Search for the cell housing the specified text and yield its [X, Y] center coordinate. 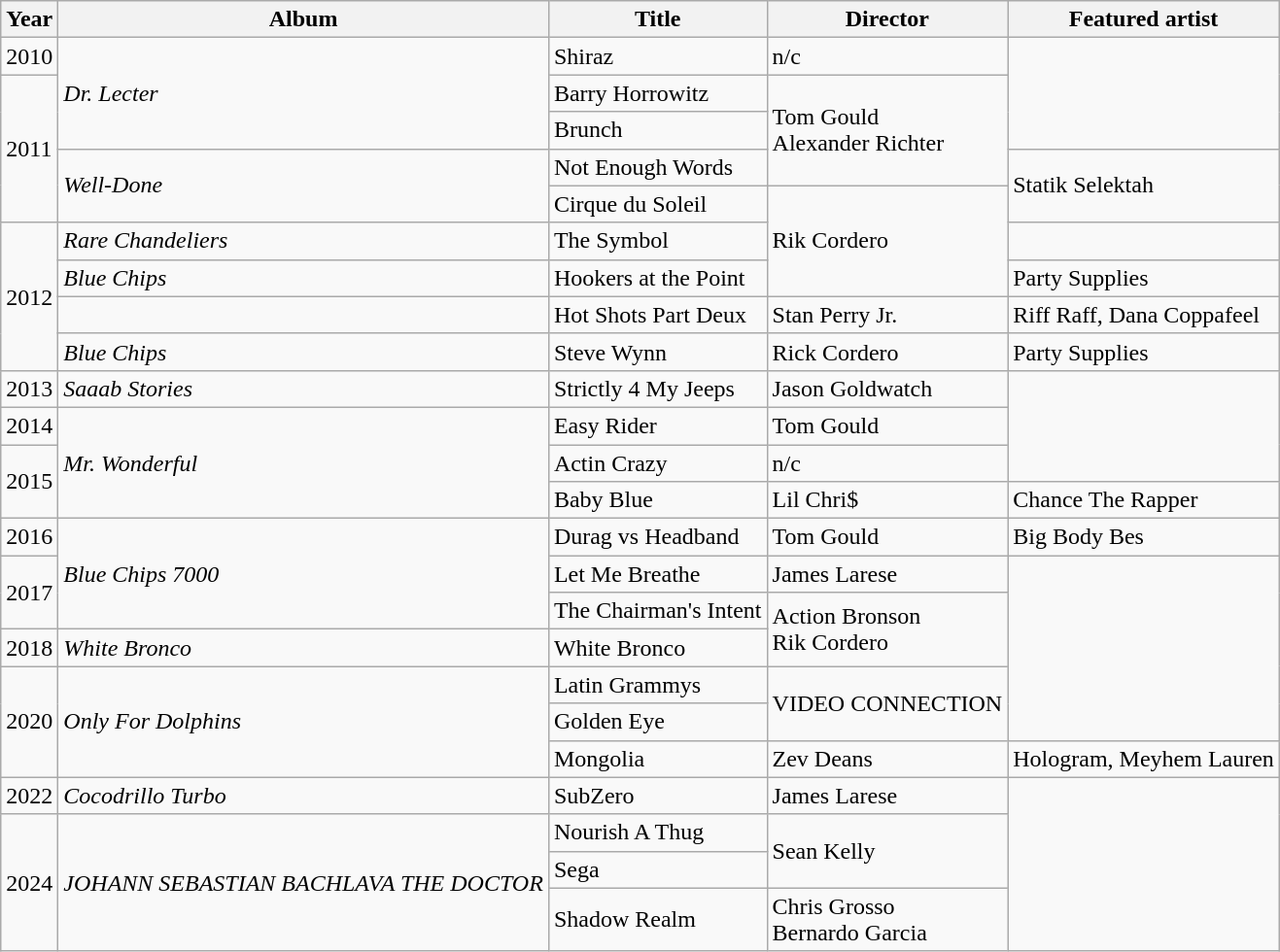
Rick Cordero [887, 352]
Blue Chips 7000 [303, 574]
Chris GrossoBernardo Garcia [887, 919]
Cirque du Soleil [657, 204]
Mr. Wonderful [303, 462]
2016 [29, 537]
Riff Raff, Dana Coppafeel [1144, 315]
Chance The Rapper [1144, 500]
Cocodrillo Turbo [303, 796]
Actin Crazy [657, 463]
2018 [29, 648]
Not Enough Words [657, 167]
JOHANN SEBASTIAN BACHLAVA THE DOCTOR [303, 882]
2022 [29, 796]
Sean Kelly [887, 851]
Saaab Stories [303, 389]
2010 [29, 56]
Mongolia [657, 759]
VIDEO CONNECTION [887, 703]
Tom GouldAlexander Richter [887, 130]
Brunch [657, 130]
Well-Done [303, 186]
Lil Chri$ [887, 500]
Zev Deans [887, 759]
The Symbol [657, 241]
Let Me Breathe [657, 574]
Durag vs Headband [657, 537]
2015 [29, 482]
The Chairman's Intent [657, 611]
Easy Rider [657, 425]
Action BronsonRik Cordero [887, 629]
Rik Cordero [887, 241]
Title [657, 19]
Shiraz [657, 56]
Only For Dolphins [303, 722]
Year [29, 19]
2014 [29, 425]
Album [303, 19]
2012 [29, 296]
Rare Chandeliers [303, 241]
Featured artist [1144, 19]
2013 [29, 389]
Hologram, Meyhem Lauren [1144, 759]
Shadow Realm [657, 919]
Jason Goldwatch [887, 389]
Stan Perry Jr. [887, 315]
2020 [29, 722]
Steve Wynn [657, 352]
Barry Horrowitz [657, 93]
Hookers at the Point [657, 278]
Director [887, 19]
Statik Selektah [1144, 186]
Hot Shots Part Deux [657, 315]
2024 [29, 882]
Dr. Lecter [303, 93]
Golden Eye [657, 722]
2017 [29, 593]
SubZero [657, 796]
Latin Grammys [657, 685]
Nourish A Thug [657, 833]
Baby Blue [657, 500]
Strictly 4 My Jeeps [657, 389]
Sega [657, 869]
2011 [29, 149]
Big Body Bes [1144, 537]
